Identify which cell holds the provided text, then report its [x, y] central coordinate. 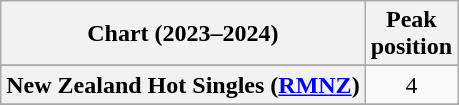
New Zealand Hot Singles (RMNZ) [183, 85]
Peakposition [411, 34]
Chart (2023–2024) [183, 34]
4 [411, 85]
